From the cell containing the given text, extract its center point as [x, y] coordinate. 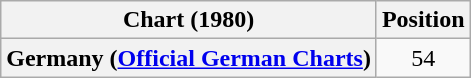
54 [423, 58]
Position [423, 20]
Germany (Official German Charts) [189, 58]
Chart (1980) [189, 20]
